Determine the (x, y) coordinate at the center of the cell enclosing the given text.  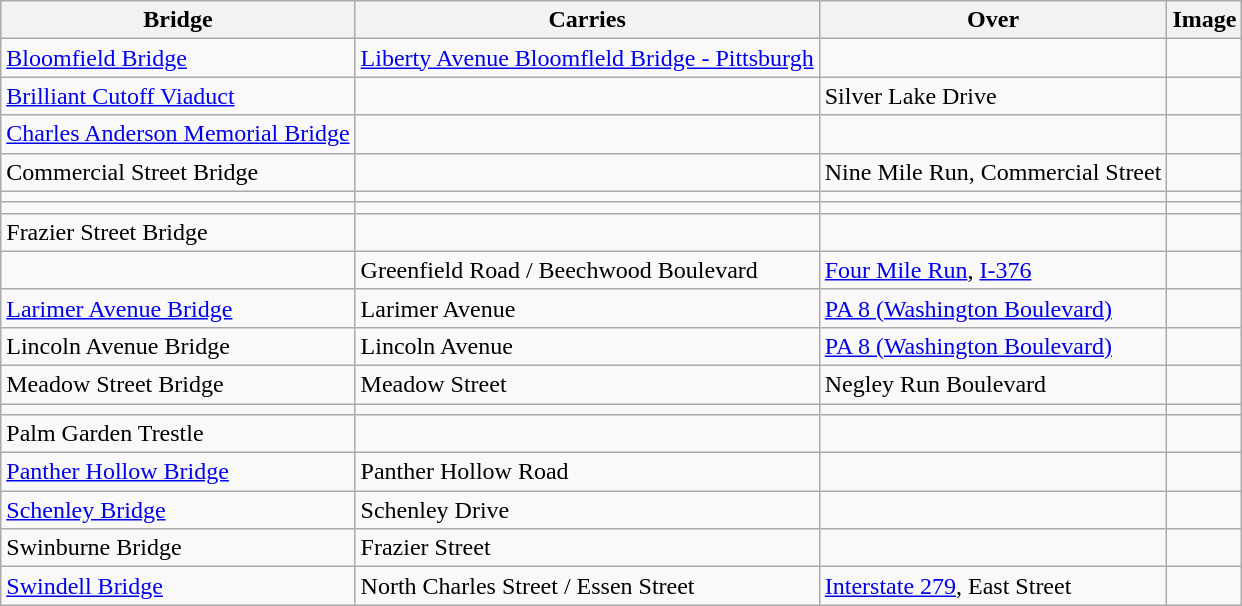
Lincoln Avenue (587, 346)
Swindell Bridge (178, 586)
North Charles Street / Essen Street (587, 586)
Frazier Street (587, 548)
Silver Lake Drive (993, 96)
Commercial Street Bridge (178, 172)
Palm Garden Trestle (178, 434)
Meadow Street (587, 384)
Greenfield Road / Beechwood Boulevard (587, 270)
Meadow Street Bridge (178, 384)
Interstate 279, East Street (993, 586)
Bridge (178, 20)
Nine Mile Run, Commercial Street (993, 172)
Image (1204, 20)
Lincoln Avenue Bridge (178, 346)
Charles Anderson Memorial Bridge (178, 134)
Bloomfield Bridge (178, 58)
Schenley Bridge (178, 510)
Panther Hollow Road (587, 472)
Four Mile Run, I-376 (993, 270)
Panther Hollow Bridge (178, 472)
Brilliant Cutoff Viaduct (178, 96)
Liberty Avenue Bloomfleld Bridge - Pittsburgh (587, 58)
Frazier Street Bridge (178, 232)
Schenley Drive (587, 510)
Swinburne Bridge (178, 548)
Over (993, 20)
Larimer Avenue (587, 308)
Larimer Avenue Bridge (178, 308)
Carries (587, 20)
Negley Run Boulevard (993, 384)
